Find where the given text appears and provide that cell's center as [X, Y] coordinate. 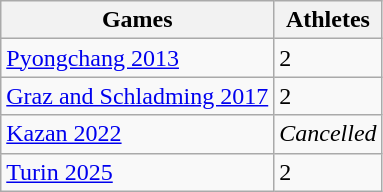
Games [138, 20]
Cancelled [328, 134]
Turin 2025 [138, 172]
Athletes [328, 20]
Pyongchang 2013 [138, 58]
Kazan 2022 [138, 134]
Graz and Schladming 2017 [138, 96]
